Scan for the cell matching the given text and deliver its (X, Y) coordinate at center. 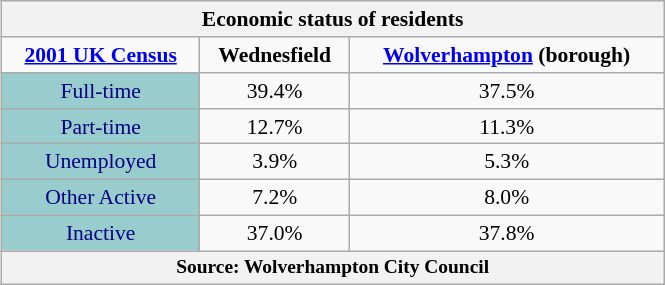
Other Active (101, 197)
2001 UK Census (101, 55)
3.9% (275, 162)
11.3% (507, 126)
Full-time (101, 91)
8.0% (507, 197)
5.3% (507, 162)
7.2% (275, 197)
Part-time (101, 126)
37.5% (507, 91)
Source: Wolverhampton City Council (333, 268)
39.4% (275, 91)
12.7% (275, 126)
Economic status of residents (333, 19)
Unemployed (101, 162)
Wolverhampton (borough) (507, 55)
Inactive (101, 233)
Wednesfield (275, 55)
37.0% (275, 233)
37.8% (507, 233)
